Provide the (x, y) coordinate of the cell's center where the given text is located.  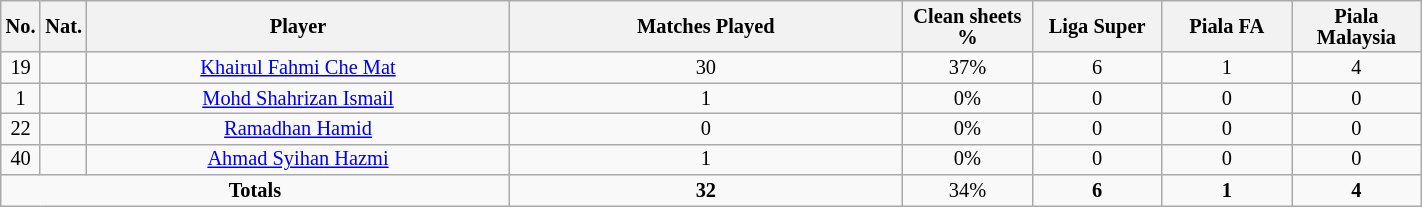
34% (968, 190)
40 (21, 160)
Matches Played (706, 26)
Liga Super (1097, 26)
Ahmad Syihan Hazmi (298, 160)
Piala FA (1227, 26)
32 (706, 190)
Piala Malaysia (1357, 26)
Totals (255, 190)
Mohd Shahrizan Ismail (298, 98)
19 (21, 68)
Nat. (63, 26)
37% (968, 68)
30 (706, 68)
Player (298, 26)
No. (21, 26)
Khairul Fahmi Che Mat (298, 68)
Ramadhan Hamid (298, 128)
22 (21, 128)
Clean sheets % (968, 26)
